For the text-containing cell, return its midpoint in (x, y) coordinate format. 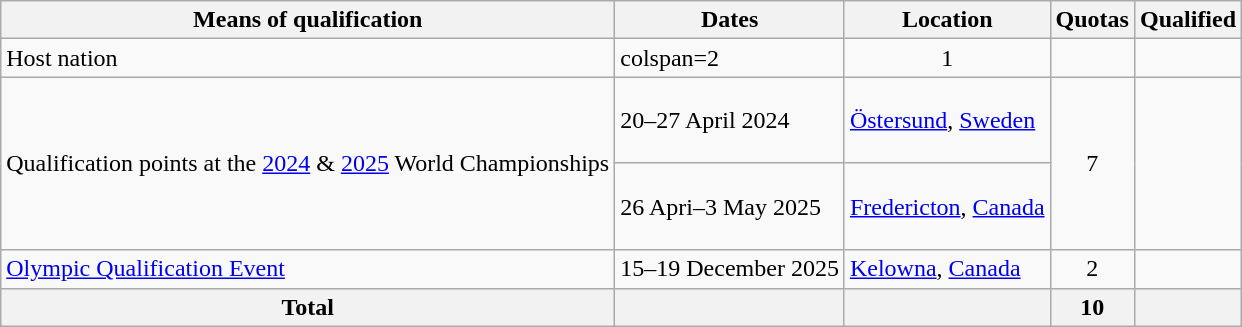
2 (1092, 269)
10 (1092, 307)
Location (947, 20)
15–19 December 2025 (730, 269)
Dates (730, 20)
20–27 April 2024 (730, 120)
Quotas (1092, 20)
1 (947, 58)
Means of qualification (308, 20)
Olympic Qualification Event (308, 269)
Host nation (308, 58)
Total (308, 307)
Qualification points at the 2024 & 2025 World Championships (308, 164)
7 (1092, 164)
Östersund, Sweden (947, 120)
Kelowna, Canada (947, 269)
26 Apri–3 May 2025 (730, 206)
Qualified (1188, 20)
colspan=2 (730, 58)
Fredericton, Canada (947, 206)
